Output the [x, y] coordinate of the center of the cell containing the given text.  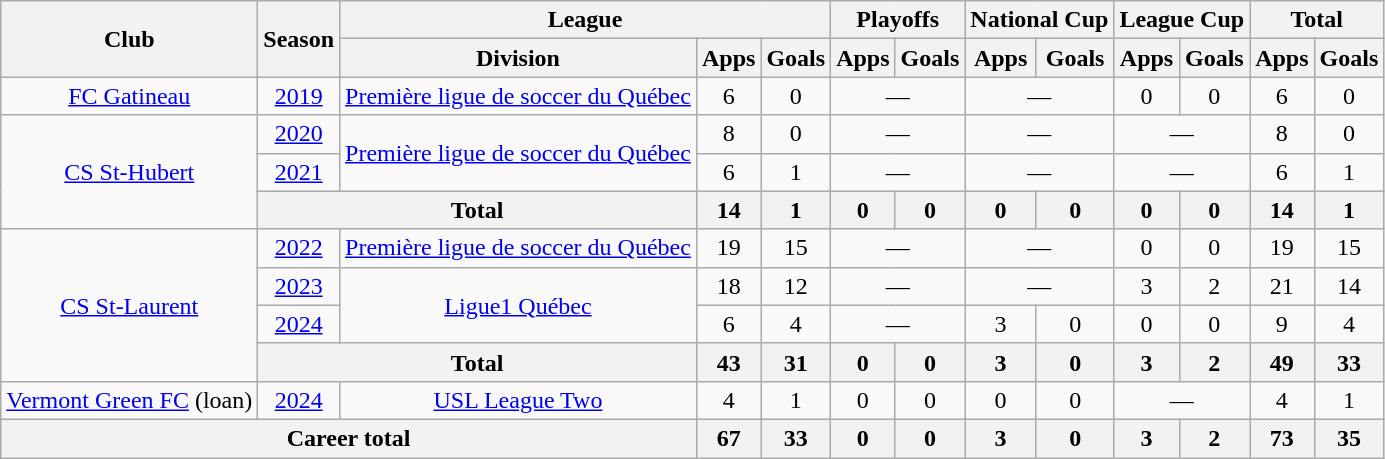
2019 [299, 96]
Vermont Green FC (loan) [130, 400]
43 [728, 362]
CS St-Laurent [130, 305]
2021 [299, 172]
Division [518, 58]
21 [1282, 286]
FC Gatineau [130, 96]
18 [728, 286]
2022 [299, 248]
League [586, 20]
Club [130, 39]
73 [1282, 438]
Playoffs [898, 20]
49 [1282, 362]
2020 [299, 134]
31 [796, 362]
2023 [299, 286]
12 [796, 286]
CS St-Hubert [130, 172]
USL League Two [518, 400]
9 [1282, 324]
67 [728, 438]
Career total [349, 438]
Season [299, 39]
League Cup [1182, 20]
National Cup [1040, 20]
Ligue1 Québec [518, 305]
35 [1349, 438]
